Search for the cell housing the specified text and yield its [X, Y] center coordinate. 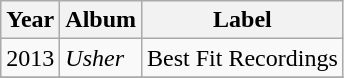
Album [101, 20]
2013 [30, 58]
Label [243, 20]
Best Fit Recordings [243, 58]
Year [30, 20]
Usher [101, 58]
